From the cell containing the given text, extract its center point as (X, Y) coordinate. 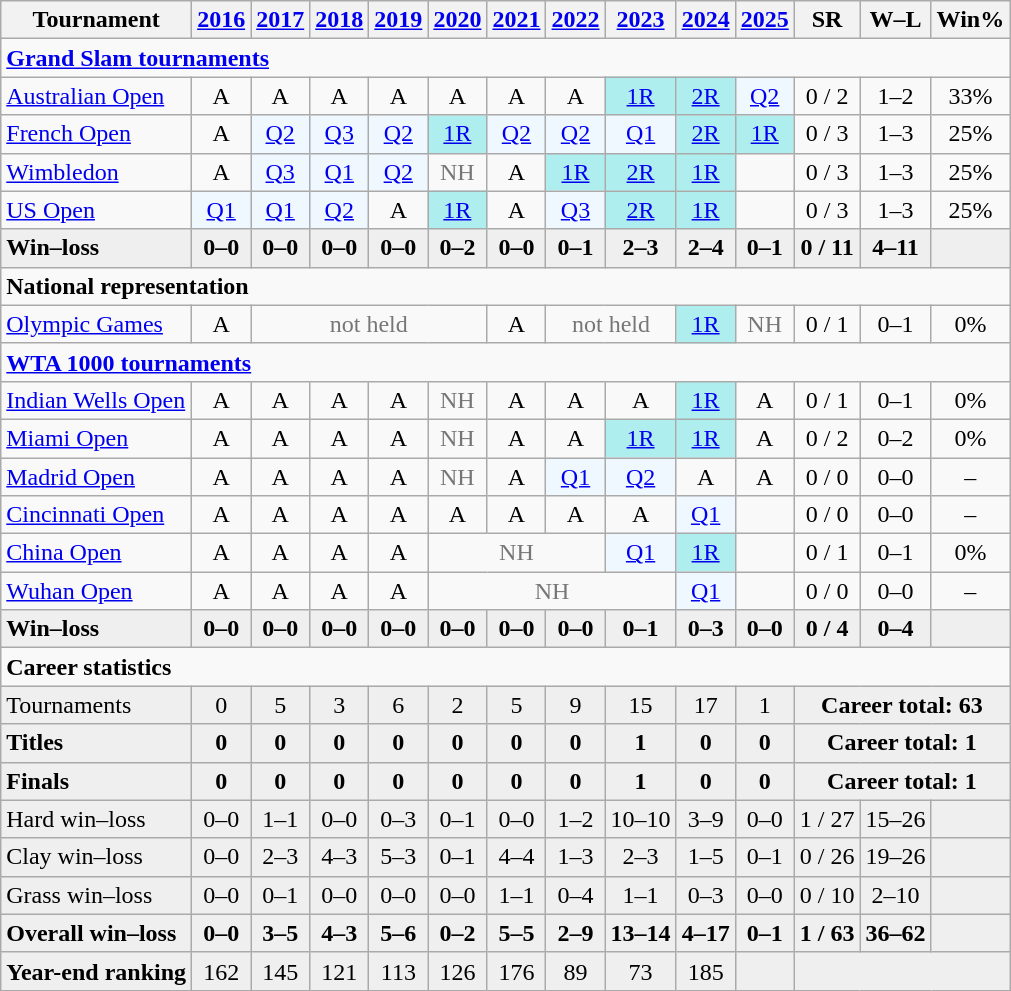
2023 (640, 20)
145 (280, 971)
Indian Wells Open (96, 400)
2025 (764, 20)
Year-end ranking (96, 971)
2020 (458, 20)
176 (516, 971)
1 / 63 (827, 933)
0 / 4 (827, 629)
Clay win–loss (96, 857)
2019 (398, 20)
2018 (340, 20)
17 (706, 705)
0 / 10 (827, 895)
Wimbledon (96, 172)
2021 (516, 20)
2 (458, 705)
4–4 (516, 857)
China Open (96, 553)
2016 (222, 20)
1 / 27 (827, 819)
2022 (576, 20)
W–L (896, 20)
73 (640, 971)
Career total: 63 (902, 705)
1–5 (706, 857)
3 (340, 705)
4–11 (896, 248)
162 (222, 971)
Hard win–loss (96, 819)
Miami Open (96, 438)
2–10 (896, 895)
2–4 (706, 248)
French Open (96, 134)
Madrid Open (96, 477)
Australian Open (96, 96)
10–10 (640, 819)
36–62 (896, 933)
Olympic Games (96, 324)
SR (827, 20)
4–17 (706, 933)
Wuhan Open (96, 591)
US Open (96, 210)
Win% (970, 20)
Grass win–loss (96, 895)
15–26 (896, 819)
6 (398, 705)
15 (640, 705)
Titles (96, 743)
33% (970, 96)
2024 (706, 20)
19–26 (896, 857)
0 / 11 (827, 248)
Overall win–loss (96, 933)
121 (340, 971)
3–5 (280, 933)
9 (576, 705)
2017 (280, 20)
0 / 26 (827, 857)
3–9 (706, 819)
National representation (506, 286)
2–9 (576, 933)
Grand Slam tournaments (506, 58)
113 (398, 971)
Tournaments (96, 705)
5–3 (398, 857)
Cincinnati Open (96, 515)
Tournament (96, 20)
89 (576, 971)
5–5 (516, 933)
13–14 (640, 933)
185 (706, 971)
WTA 1000 tournaments (506, 362)
126 (458, 971)
Career statistics (506, 667)
5–6 (398, 933)
Finals (96, 781)
